For the text-containing cell, return its midpoint in [X, Y] coordinate format. 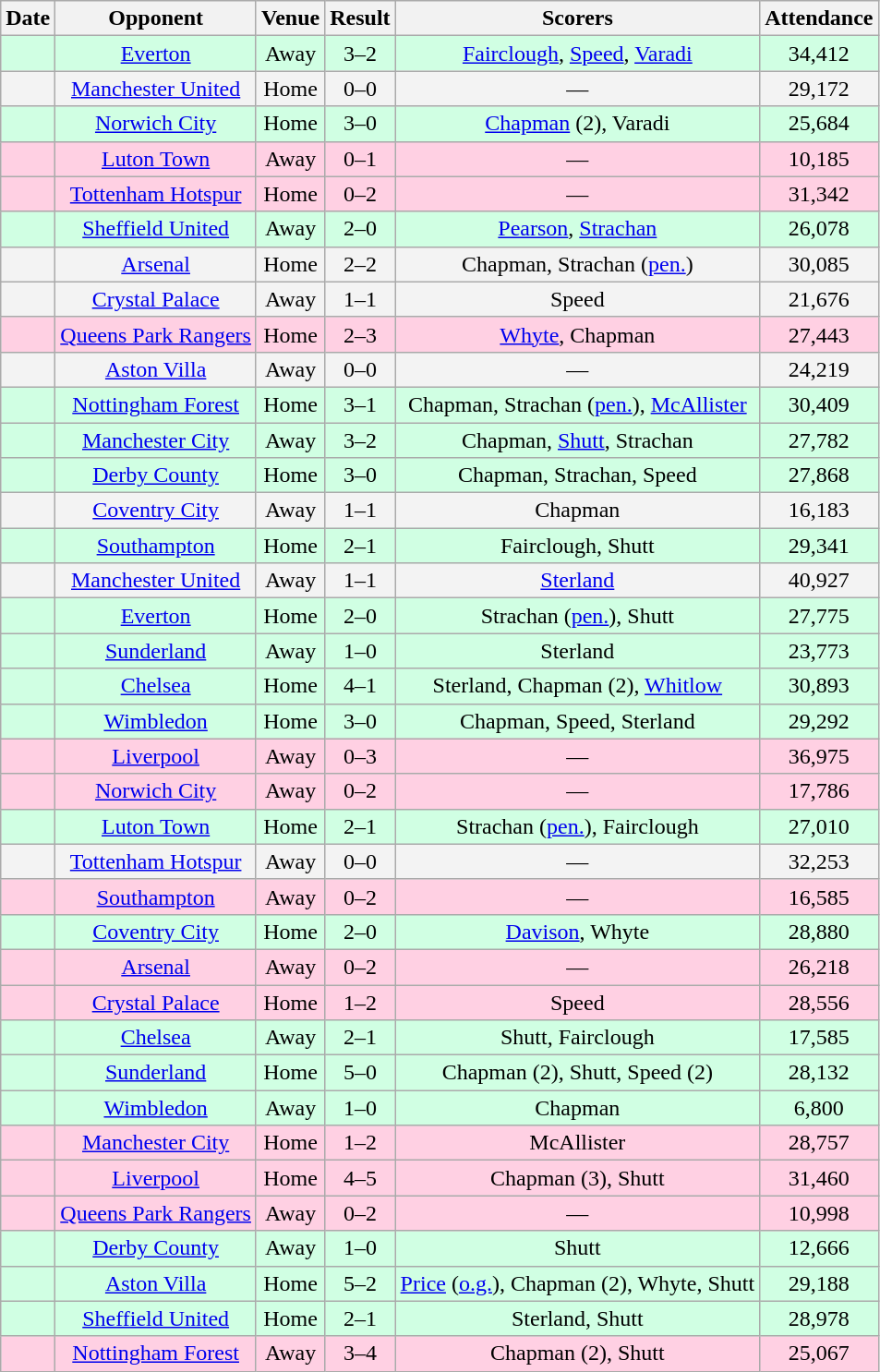
Chapman (2), Shutt, Speed (2) [578, 1073]
Fairclough, Shutt [578, 546]
Chapman (2), Varadi [578, 124]
Sterland, Shutt [578, 1318]
29,292 [819, 721]
Opponent [156, 18]
0–3 [360, 756]
5–2 [360, 1283]
Chapman, Strachan, Speed [578, 475]
2–3 [360, 334]
28,978 [819, 1318]
Chapman, Strachan (pen.), McAllister [578, 404]
29,172 [819, 89]
3–4 [360, 1354]
30,085 [819, 264]
27,868 [819, 475]
6,800 [819, 1108]
Price (o.g.), Chapman (2), Whyte, Shutt [578, 1283]
Venue [290, 18]
Strachan (pen.), Fairclough [578, 826]
3–1 [360, 404]
McAllister [578, 1143]
23,773 [819, 651]
31,342 [819, 194]
17,585 [819, 1038]
Fairclough, Speed, Varadi [578, 54]
34,412 [819, 54]
28,757 [819, 1143]
40,927 [819, 581]
25,684 [819, 124]
31,460 [819, 1178]
Whyte, Chapman [578, 334]
26,218 [819, 967]
28,880 [819, 932]
10,998 [819, 1213]
28,556 [819, 1002]
2–2 [360, 264]
4–5 [360, 1178]
30,893 [819, 686]
Chapman, Speed, Sterland [578, 721]
10,185 [819, 159]
27,782 [819, 440]
Date [28, 18]
36,975 [819, 756]
Pearson, Strachan [578, 229]
21,676 [819, 299]
29,188 [819, 1283]
Shutt, Fairclough [578, 1038]
17,786 [819, 791]
26,078 [819, 229]
29,341 [819, 546]
0–1 [360, 159]
5–0 [360, 1073]
30,409 [819, 404]
12,666 [819, 1248]
4–1 [360, 686]
Strachan (pen.), Shutt [578, 616]
Chapman (3), Shutt [578, 1178]
16,183 [819, 511]
25,067 [819, 1354]
Scorers [578, 18]
27,010 [819, 826]
28,132 [819, 1073]
Chapman, Shutt, Strachan [578, 440]
24,219 [819, 369]
Chapman, Strachan (pen.) [578, 264]
Shutt [578, 1248]
Result [360, 18]
Chapman (2), Shutt [578, 1354]
Attendance [819, 18]
27,443 [819, 334]
16,585 [819, 897]
Davison, Whyte [578, 932]
32,253 [819, 861]
27,775 [819, 616]
Sterland, Chapman (2), Whitlow [578, 686]
